From the cell containing the given text, extract its center point as (x, y) coordinate. 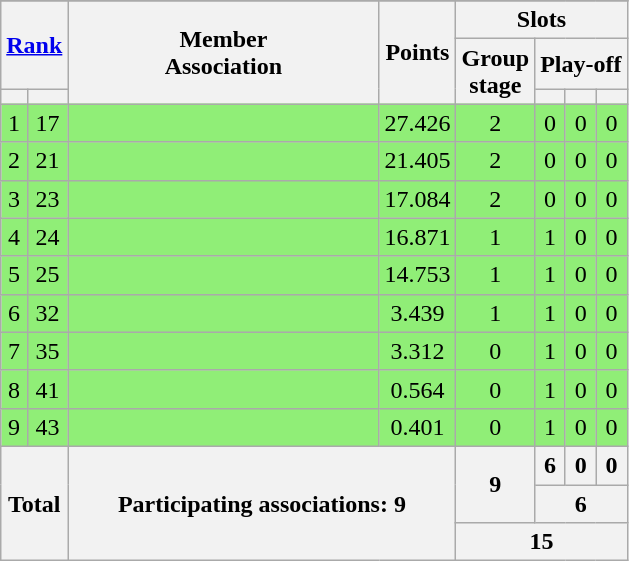
Play-off (581, 64)
8 (14, 389)
23 (47, 199)
17 (47, 123)
Rank (34, 45)
35 (47, 351)
41 (47, 389)
24 (47, 237)
3.439 (418, 313)
27.426 (418, 123)
43 (47, 427)
15 (542, 542)
Slots (542, 20)
MemberAssociation (224, 52)
17.084 (418, 199)
3.312 (418, 351)
4 (14, 237)
25 (47, 275)
Total (34, 503)
0.564 (418, 389)
32 (47, 313)
Participating associations: 9 (262, 503)
0.401 (418, 427)
14.753 (418, 275)
Points (418, 52)
3 (14, 199)
7 (14, 351)
21.405 (418, 161)
Groupstage (496, 72)
5 (14, 275)
16.871 (418, 237)
21 (47, 161)
